Extract the (X, Y) coordinate from the center of the cell holding the provided text.  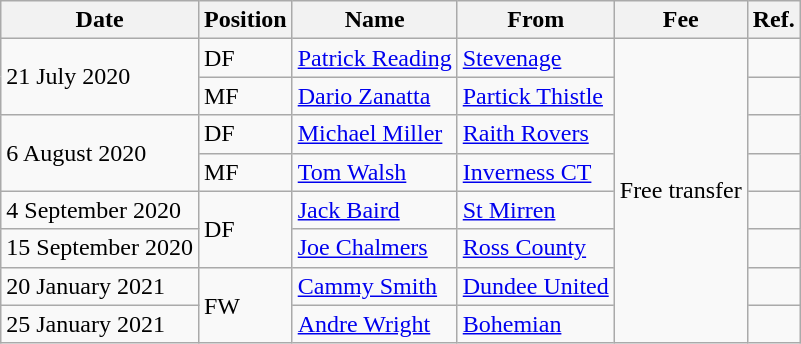
Tom Walsh (374, 172)
Fee (680, 20)
Dario Zanatta (374, 96)
Free transfer (680, 191)
6 August 2020 (100, 153)
Inverness CT (536, 172)
Stevenage (536, 58)
Bohemian (536, 324)
20 January 2021 (100, 286)
Michael Miller (374, 134)
Joe Chalmers (374, 248)
Ref. (774, 20)
Ross County (536, 248)
Position (245, 20)
15 September 2020 (100, 248)
From (536, 20)
Jack Baird (374, 210)
Patrick Reading (374, 58)
21 July 2020 (100, 77)
St Mirren (536, 210)
4 September 2020 (100, 210)
Name (374, 20)
Raith Rovers (536, 134)
Cammy Smith (374, 286)
25 January 2021 (100, 324)
Date (100, 20)
Dundee United (536, 286)
Andre Wright (374, 324)
Partick Thistle (536, 96)
FW (245, 305)
